Detect which cell encompasses the target text, then output its [x, y] center coordinate. 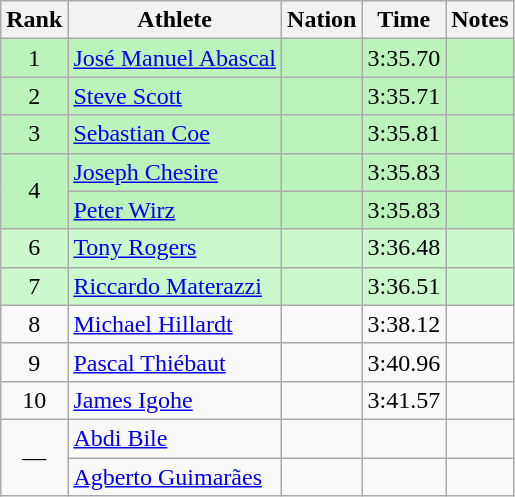
3:35.71 [404, 96]
3:35.70 [404, 58]
1 [34, 58]
8 [34, 324]
Rank [34, 20]
3:41.57 [404, 400]
Riccardo Materazzi [175, 286]
3:36.48 [404, 248]
Tony Rogers [175, 248]
Joseph Chesire [175, 172]
James Igohe [175, 400]
9 [34, 362]
— [34, 457]
Agberto Guimarães [175, 477]
Nation [322, 20]
Steve Scott [175, 96]
4 [34, 191]
Notes [480, 20]
3:40.96 [404, 362]
Peter Wirz [175, 210]
6 [34, 248]
Sebastian Coe [175, 134]
3:38.12 [404, 324]
Michael Hillardt [175, 324]
2 [34, 96]
3:36.51 [404, 286]
Athlete [175, 20]
Time [404, 20]
3 [34, 134]
3:35.81 [404, 134]
Pascal Thiébaut [175, 362]
José Manuel Abascal [175, 58]
10 [34, 400]
7 [34, 286]
Abdi Bile [175, 438]
